Scan for the cell matching the given text and deliver its (X, Y) coordinate at center. 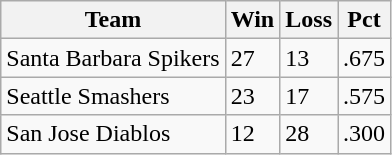
13 (309, 58)
23 (252, 96)
.300 (364, 134)
17 (309, 96)
28 (309, 134)
.575 (364, 96)
12 (252, 134)
Team (113, 20)
27 (252, 58)
Seattle Smashers (113, 96)
Loss (309, 20)
San Jose Diablos (113, 134)
Santa Barbara Spikers (113, 58)
Pct (364, 20)
.675 (364, 58)
Win (252, 20)
